Locate the cell with the specified text and output its (x, y) center coordinate. 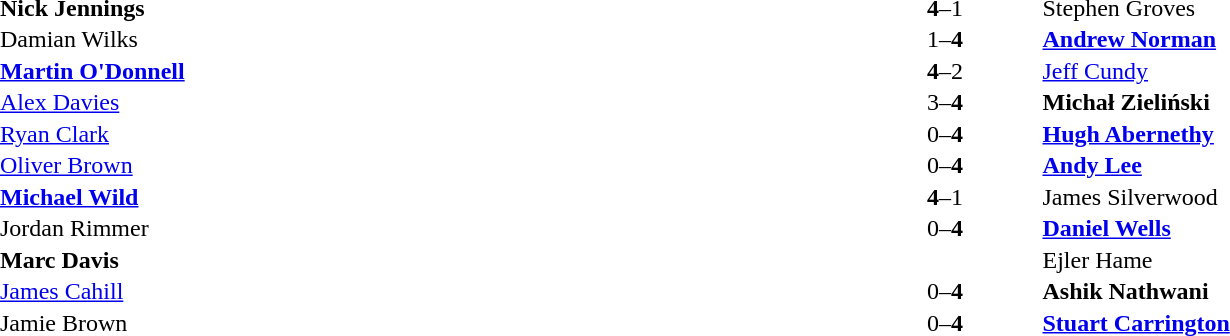
3–4 (944, 103)
1–4 (944, 39)
4–1 (944, 197)
4–2 (944, 71)
